Capture the cell that displays the provided text and extract its [x, y] central coordinate. 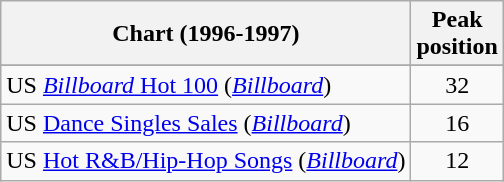
US Dance Singles Sales (Billboard) [206, 123]
US Billboard Hot 100 (Billboard) [206, 85]
16 [457, 123]
32 [457, 85]
Peakposition [457, 34]
US Hot R&B/Hip-Hop Songs (Billboard) [206, 161]
12 [457, 161]
Chart (1996-1997) [206, 34]
